Scan for the cell matching the given text and deliver its [x, y] coordinate at center. 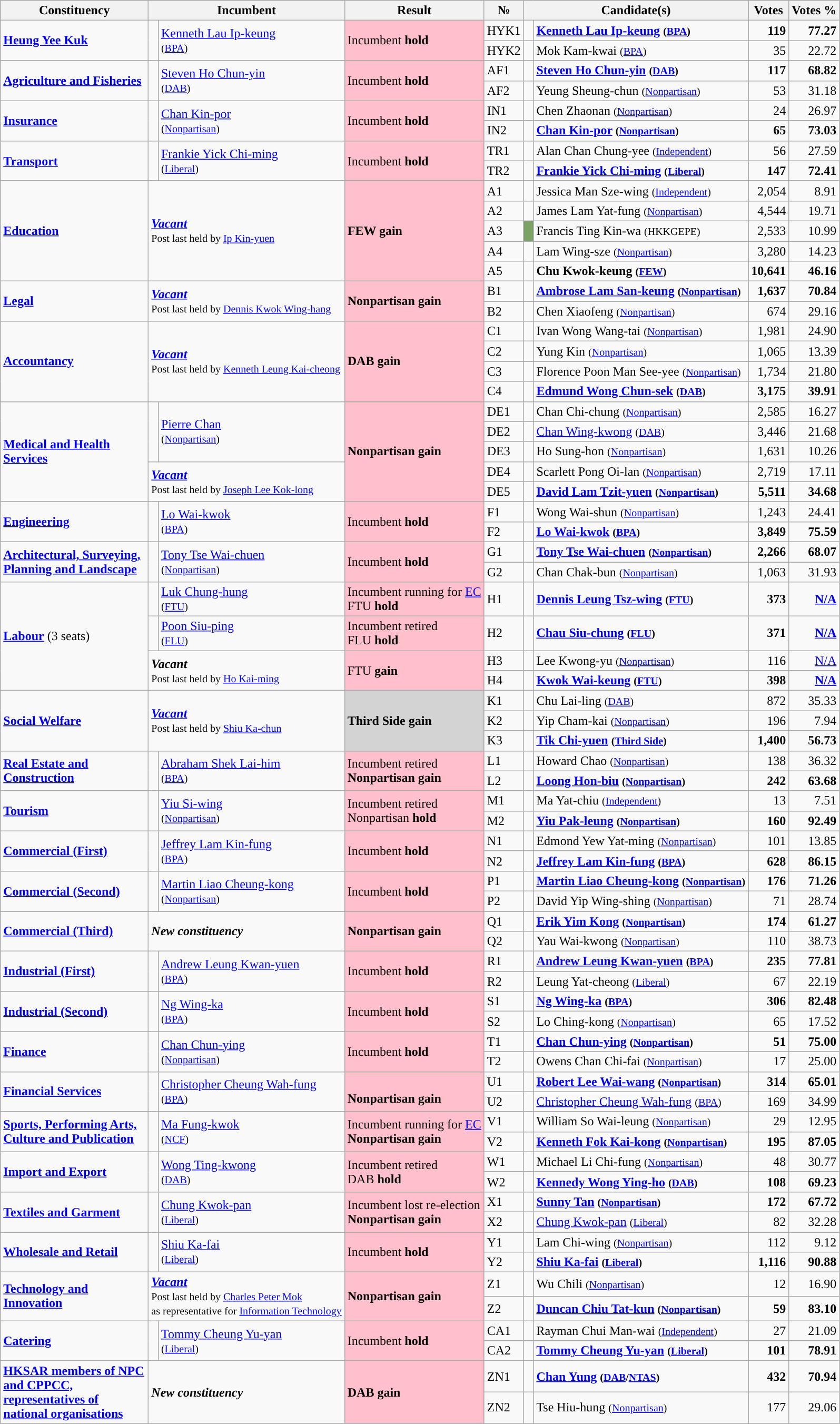
61.27 [814, 921]
Ambrose Lam San-keung (Nonpartisan) [641, 291]
A3 [503, 231]
29 [769, 1122]
75.59 [814, 532]
Steven Ho Chun-yin (DAB) [641, 71]
Constituency [75, 11]
Kwok Wai-keung (FTU) [641, 681]
U2 [503, 1102]
AF2 [503, 91]
35 [769, 51]
Third Side gain [414, 721]
Y1 [503, 1242]
Accountancy [75, 361]
1,981 [769, 331]
Chan Kin-por(Nonpartisan) [251, 121]
C4 [503, 391]
24 [769, 111]
Duncan Chiu Tat-kun (Nonpartisan) [641, 1309]
VacantPost last held by Kenneth Leung Kai-cheong [246, 361]
HYK1 [503, 31]
K2 [503, 721]
ZN1 [503, 1377]
195 [769, 1142]
Incumbent retiredNonpartisan hold [414, 811]
8.91 [814, 191]
674 [769, 311]
Alan Chan Chung-yee (Independent) [641, 151]
24.90 [814, 331]
P2 [503, 901]
Dennis Leung Tsz-wing (FTU) [641, 600]
Incumbent running for ECFTU hold [414, 600]
112 [769, 1242]
306 [769, 1001]
Financial Services [75, 1092]
TR1 [503, 151]
Ng Wing-ka (BPA) [641, 1001]
ZN2 [503, 1408]
92.49 [814, 821]
31.93 [814, 572]
Chu Kwok-keung (FEW) [641, 271]
Agriculture and Fisheries [75, 81]
David Lam Tzit-yuen (Nonpartisan) [641, 492]
Incumbent [246, 11]
VacantPost last held by Ho Kai-ming [246, 671]
19.71 [814, 211]
Wholesale and Retail [75, 1252]
7.51 [814, 801]
A5 [503, 271]
Engineering [75, 522]
Scarlett Pong Oi-lan (Nonpartisan) [641, 472]
James Lam Yat-fung (Nonpartisan) [641, 211]
34.68 [814, 492]
3,280 [769, 251]
2,585 [769, 411]
VacantPost last held by Ip Kin-yuen [246, 231]
67 [769, 981]
24.41 [814, 512]
Tony Tse Wai-chuen(Nonpartisan) [251, 562]
R1 [503, 961]
22.19 [814, 981]
Leung Yat-cheong (Liberal) [641, 981]
138 [769, 761]
3,446 [769, 431]
DE5 [503, 492]
17.52 [814, 1022]
H3 [503, 661]
371 [769, 633]
VacantPost last held by Charles Peter Mokas representative for Information Technology [246, 1297]
Lam Chi-wing (Nonpartisan) [641, 1242]
82.48 [814, 1001]
Tourism [75, 811]
77.81 [814, 961]
196 [769, 721]
72.41 [814, 171]
69.23 [814, 1182]
Textiles and Garment [75, 1212]
39.91 [814, 391]
25.00 [814, 1062]
G1 [503, 552]
CA1 [503, 1331]
DE3 [503, 451]
12 [769, 1284]
Michael Li Chi-fung (Nonpartisan) [641, 1162]
Abraham Shek Lai-him(BPA) [251, 771]
B2 [503, 311]
174 [769, 921]
59 [769, 1309]
53 [769, 91]
Chan Kin-por (Nonpartisan) [641, 131]
Christopher Cheung Wah-fung(BPA) [251, 1092]
K3 [503, 741]
W1 [503, 1162]
F2 [503, 532]
V2 [503, 1142]
Frankie Yick Chi-ming (Liberal) [641, 171]
W2 [503, 1182]
21.09 [814, 1331]
67.72 [814, 1202]
Technology and Innovation [75, 1297]
Poon Siu-ping(FLU) [251, 633]
314 [769, 1082]
Jessica Man Sze-wing (Independent) [641, 191]
12.95 [814, 1122]
86.15 [814, 861]
Kenneth Lau Ip-keung(BPA) [251, 41]
Mok Kam-kwai (BPA) [641, 51]
65.01 [814, 1082]
L1 [503, 761]
K1 [503, 701]
26.97 [814, 111]
Z2 [503, 1309]
Martin Liao Cheung-kong (Nonpartisan) [641, 881]
Candidate(s) [636, 11]
FTU gain [414, 671]
Industrial (First) [75, 971]
M2 [503, 821]
HYK2 [503, 51]
Sunny Tan (Nonpartisan) [641, 1202]
Tommy Cheung Yu-yan (Liberal) [641, 1351]
Tommy Cheung Yu-yan(Liberal) [251, 1341]
N1 [503, 841]
Legal [75, 301]
68.82 [814, 71]
Social Welfare [75, 721]
116 [769, 661]
G2 [503, 572]
82 [769, 1222]
CA2 [503, 1351]
28.74 [814, 901]
1,065 [769, 351]
Shiu Ka-fai(Liberal) [251, 1252]
147 [769, 171]
Yip Cham-kai (Nonpartisan) [641, 721]
Edmond Yew Yat-ming (Nonpartisan) [641, 841]
IN2 [503, 131]
Yiu Pak-leung (Nonpartisan) [641, 821]
71.26 [814, 881]
Ho Sung-hon (Nonpartisan) [641, 451]
Edmund Wong Chun-sek (DAB) [641, 391]
Chan Chak-bun (Nonpartisan) [641, 572]
14.23 [814, 251]
75.00 [814, 1042]
10.99 [814, 231]
B1 [503, 291]
Owens Chan Chi-fai (Nonpartisan) [641, 1062]
7.94 [814, 721]
Finance [75, 1052]
Wong Wai-shun (Nonpartisan) [641, 512]
83.10 [814, 1309]
X1 [503, 1202]
78.91 [814, 1351]
21.80 [814, 371]
51 [769, 1042]
Tik Chi-yuen (Third Side) [641, 741]
VacantPost last held by Joseph Lee Kok-long [246, 482]
TR2 [503, 171]
Ng Wing-ka(BPA) [251, 1011]
Y2 [503, 1262]
Martin Liao Cheung-kong(Nonpartisan) [251, 891]
9.12 [814, 1242]
13.85 [814, 841]
Lo Wai-kwok (BPA) [641, 532]
70.94 [814, 1377]
Loong Hon-biu (Nonpartisan) [641, 781]
17 [769, 1062]
32.28 [814, 1222]
Ma Fung-kwok(NCF) [251, 1132]
22.72 [814, 51]
Insurance [75, 121]
Lam Wing-sze (Nonpartisan) [641, 251]
Lo Ching-kong (Nonpartisan) [641, 1022]
Francis Ting Kin-wa (HKKGEPE) [641, 231]
38.73 [814, 941]
DE1 [503, 411]
30.77 [814, 1162]
DE4 [503, 472]
3,175 [769, 391]
56 [769, 151]
N2 [503, 861]
Real Estate and Construction [75, 771]
DE2 [503, 431]
27 [769, 1331]
Lee Kwong-yu (Nonpartisan) [641, 661]
VacantPost last held by Shiu Ka-chun [246, 721]
63.68 [814, 781]
Chau Siu-chung (FLU) [641, 633]
87.05 [814, 1142]
1,063 [769, 572]
H4 [503, 681]
1,116 [769, 1262]
172 [769, 1202]
FEW gain [414, 231]
Commercial (Second) [75, 891]
1,243 [769, 512]
Jeffrey Lam Kin-fung (BPA) [641, 861]
Wong Ting-kwong(DAB) [251, 1172]
T1 [503, 1042]
Pierre Chan(Nonpartisan) [251, 431]
Chan Wing-kwong (DAB) [641, 431]
Lo Wai-kwok(BPA) [251, 522]
Steven Ho Chun-yin(DAB) [251, 81]
Chu Lai-ling (DAB) [641, 701]
T2 [503, 1062]
Chan Chun-ying (Nonpartisan) [641, 1042]
Chen Zhaonan (Nonpartisan) [641, 111]
Commercial (Third) [75, 931]
90.88 [814, 1262]
Z1 [503, 1284]
U1 [503, 1082]
1,400 [769, 741]
Jeffrey Lam Kin-fung(BPA) [251, 851]
Chan Yung (DAB/NTAS) [641, 1377]
Christopher Cheung Wah-fung (BPA) [641, 1102]
Yiu Si-wing(Nonpartisan) [251, 811]
№ [503, 11]
Chan Chun-ying(Nonpartisan) [251, 1052]
71 [769, 901]
AF1 [503, 71]
Howard Chao (Nonpartisan) [641, 761]
Kenneth Fok Kai-kong (Nonpartisan) [641, 1142]
10,641 [769, 271]
C3 [503, 371]
Tony Tse Wai-chuen (Nonpartisan) [641, 552]
Shiu Ka-fai (Liberal) [641, 1262]
P1 [503, 881]
117 [769, 71]
X2 [503, 1222]
Chan Chi-chung (Nonpartisan) [641, 411]
27.59 [814, 151]
119 [769, 31]
Architectural, Surveying, Planning and Landscape [75, 562]
34.99 [814, 1102]
Rayman Chui Man-wai (Independent) [641, 1331]
Votes [769, 11]
Kennedy Wong Ying-ho (DAB) [641, 1182]
Import and Export [75, 1172]
Incumbent retiredDAB hold [414, 1172]
C2 [503, 351]
177 [769, 1408]
242 [769, 781]
Education [75, 231]
Sports, Performing Arts, Culture and Publication [75, 1132]
Incumbent retiredFLU hold [414, 633]
29.16 [814, 311]
Erik Yim Kong (Nonpartisan) [641, 921]
H2 [503, 633]
HKSAR members of NPC and CPPCC, representatives of national organisations [75, 1392]
77.27 [814, 31]
Andrew Leung Kwan-yuen (BPA) [641, 961]
R2 [503, 981]
C1 [503, 331]
1,631 [769, 451]
Yau Wai-kwong (Nonpartisan) [641, 941]
A2 [503, 211]
73.03 [814, 131]
16.27 [814, 411]
2,054 [769, 191]
398 [769, 681]
V1 [503, 1122]
Incumbent retiredNonpartisan gain [414, 771]
21.68 [814, 431]
70.84 [814, 291]
Incumbent lost re-electionNonpartisan gain [414, 1212]
S1 [503, 1001]
Wu Chili (Nonpartisan) [641, 1284]
Catering [75, 1341]
Heung Yee Kuk [75, 41]
Kenneth Lau Ip-keung (BPA) [641, 31]
Medical and Health Services [75, 451]
Chung Kwok-pan(Liberal) [251, 1212]
4,544 [769, 211]
Ivan Wong Wang-tai (Nonpartisan) [641, 331]
Chen Xiaofeng (Nonpartisan) [641, 311]
160 [769, 821]
35.33 [814, 701]
68.07 [814, 552]
Luk Chung-hung(FTU) [251, 600]
169 [769, 1102]
A1 [503, 191]
1,637 [769, 291]
56.73 [814, 741]
Tse Hiu-hung (Nonpartisan) [641, 1408]
872 [769, 701]
13.39 [814, 351]
Transport [75, 161]
628 [769, 861]
Yeung Sheung-chun (Nonpartisan) [641, 91]
29.06 [814, 1408]
H1 [503, 600]
Q1 [503, 921]
Frankie Yick Chi-ming(Liberal) [251, 161]
48 [769, 1162]
17.11 [814, 472]
235 [769, 961]
Andrew Leung Kwan-yuen(BPA) [251, 971]
S2 [503, 1022]
176 [769, 881]
L2 [503, 781]
110 [769, 941]
IN1 [503, 111]
373 [769, 600]
Ma Yat-chiu (Independent) [641, 801]
1,734 [769, 371]
Chung Kwok-pan (Liberal) [641, 1222]
M1 [503, 801]
Labour (3 seats) [75, 636]
Q2 [503, 941]
46.16 [814, 271]
2,719 [769, 472]
10.26 [814, 451]
5,511 [769, 492]
Incumbent running for ECNonpartisan gain [414, 1132]
F1 [503, 512]
36.32 [814, 761]
2,266 [769, 552]
Yung Kin (Nonpartisan) [641, 351]
A4 [503, 251]
13 [769, 801]
Result [414, 11]
Votes % [814, 11]
31.18 [814, 91]
Industrial (Second) [75, 1011]
108 [769, 1182]
VacantPost last held by Dennis Kwok Wing-hang [246, 301]
2,533 [769, 231]
William So Wai-leung (Nonpartisan) [641, 1122]
16.90 [814, 1284]
Florence Poon Man See-yee (Nonpartisan) [641, 371]
Commercial (First) [75, 851]
3,849 [769, 532]
Robert Lee Wai-wang (Nonpartisan) [641, 1082]
David Yip Wing-shing (Nonpartisan) [641, 901]
432 [769, 1377]
